Output the [x, y] coordinate of the center of the cell containing the given text.  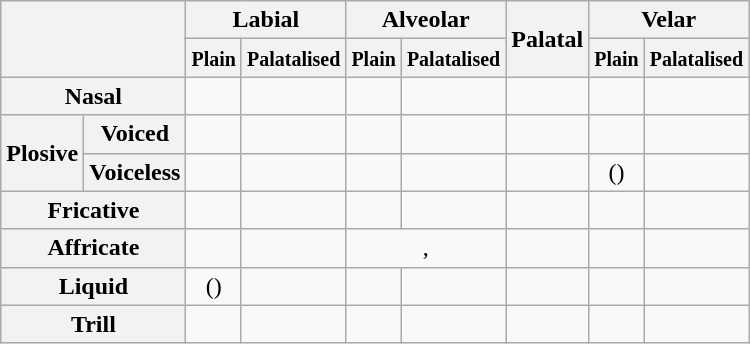
Plosive [42, 153]
Liquid [94, 286]
Velar [669, 20]
Affricate [94, 248]
Fricative [94, 210]
Alveolar [426, 20]
Palatal [548, 39]
, [426, 248]
Voiced [135, 134]
Trill [94, 324]
Nasal [94, 96]
Labial [266, 20]
Voiceless [135, 172]
